Pinpoint the cell where the given text exists, returning its (X, Y) midpoint coordinate. 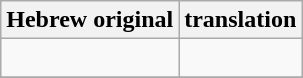
translation (240, 20)
Hebrew original (90, 20)
